From the cell containing the given text, extract its center point as (x, y) coordinate. 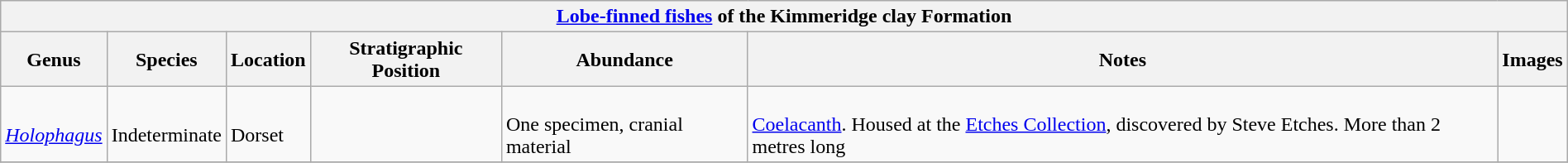
Lobe-finned fishes of the Kimmeridge clay Formation (784, 17)
Location (268, 60)
Images (1532, 60)
Holophagus (54, 124)
Species (166, 60)
One specimen, cranial material (624, 124)
Indeterminate (166, 124)
Genus (54, 60)
Abundance (624, 60)
Coelacanth. Housed at the Etches Collection, discovered by Steve Etches. More than 2 metres long (1123, 124)
Stratigraphic Position (405, 60)
Dorset (268, 124)
Notes (1123, 60)
